Capture the cell that displays the provided text and extract its [x, y] central coordinate. 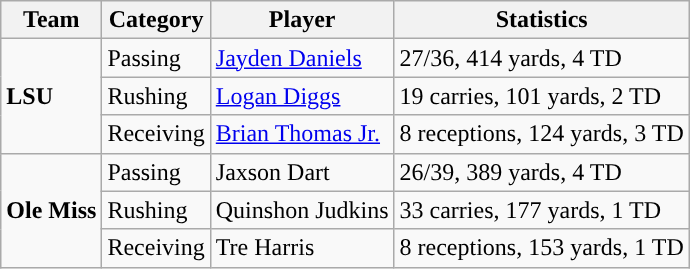
Category [156, 20]
Ole Miss [52, 210]
26/39, 389 yards, 4 TD [542, 172]
8 receptions, 124 yards, 3 TD [542, 134]
33 carries, 177 yards, 1 TD [542, 210]
Quinshon Judkins [302, 210]
8 receptions, 153 yards, 1 TD [542, 248]
27/36, 414 yards, 4 TD [542, 58]
Tre Harris [302, 248]
19 carries, 101 yards, 2 TD [542, 96]
Team [52, 20]
LSU [52, 96]
Player [302, 20]
Logan Diggs [302, 96]
Brian Thomas Jr. [302, 134]
Jaxson Dart [302, 172]
Statistics [542, 20]
Jayden Daniels [302, 58]
